Find where the given text appears and provide that cell's center as (X, Y) coordinate. 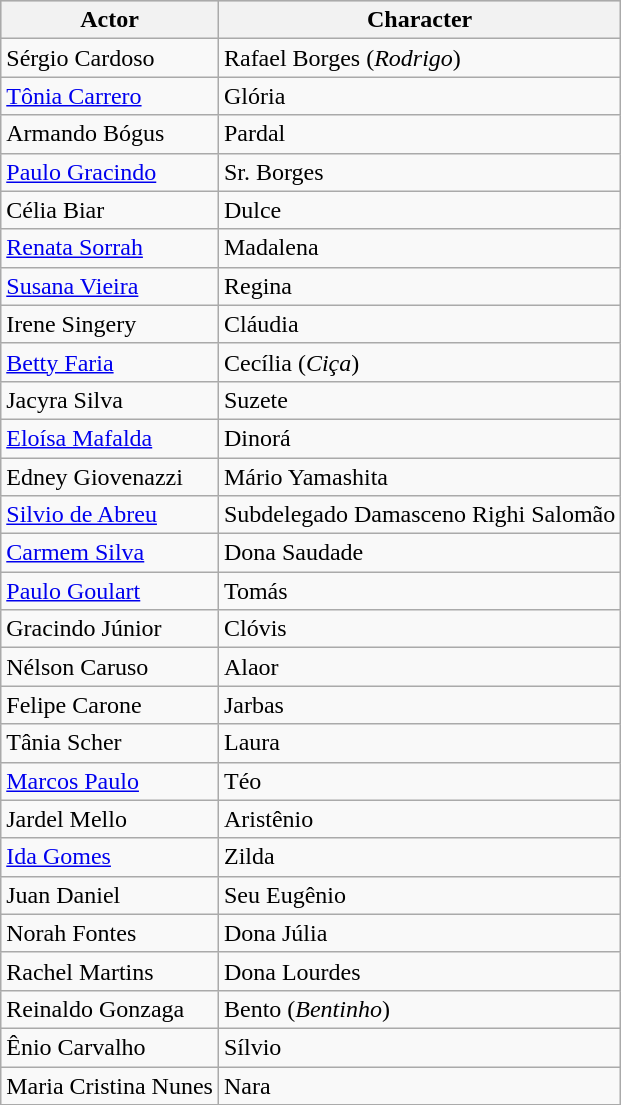
Tânia Scher (110, 743)
Madalena (419, 248)
Zilda (419, 857)
Edney Giovenazzi (110, 477)
Character (419, 20)
Ênio Carvalho (110, 1047)
Irene Singery (110, 324)
Paulo Goulart (110, 591)
Jardel Mello (110, 819)
Célia Biar (110, 210)
Gracindo Júnior (110, 629)
Silvio de Abreu (110, 515)
Sérgio Cardoso (110, 58)
Marcos Paulo (110, 781)
Rafael Borges (Rodrigo) (419, 58)
Bento (Bentinho) (419, 1009)
Sr. Borges (419, 172)
Nélson Caruso (110, 667)
Sílvio (419, 1047)
Eloísa Mafalda (110, 438)
Dona Lourdes (419, 971)
Nara (419, 1085)
Téo (419, 781)
Rachel Martins (110, 971)
Renata Sorrah (110, 248)
Dona Saudade (419, 553)
Mário Yamashita (419, 477)
Subdelegado Damasceno Righi Salomão (419, 515)
Jacyra Silva (110, 400)
Maria Cristina Nunes (110, 1085)
Cecília (Ciça) (419, 362)
Jarbas (419, 705)
Betty Faria (110, 362)
Susana Vieira (110, 286)
Suzete (419, 400)
Glória (419, 96)
Paulo Gracindo (110, 172)
Aristênio (419, 819)
Armando Bógus (110, 134)
Carmem Silva (110, 553)
Tônia Carrero (110, 96)
Dinorá (419, 438)
Pardal (419, 134)
Juan Daniel (110, 895)
Reinaldo Gonzaga (110, 1009)
Felipe Carone (110, 705)
Alaor (419, 667)
Dona Júlia (419, 933)
Actor (110, 20)
Cláudia (419, 324)
Clóvis (419, 629)
Laura (419, 743)
Regina (419, 286)
Ida Gomes (110, 857)
Seu Eugênio (419, 895)
Norah Fontes (110, 933)
Tomás (419, 591)
Dulce (419, 210)
